Scan for the cell matching the given text and deliver its [x, y] coordinate at center. 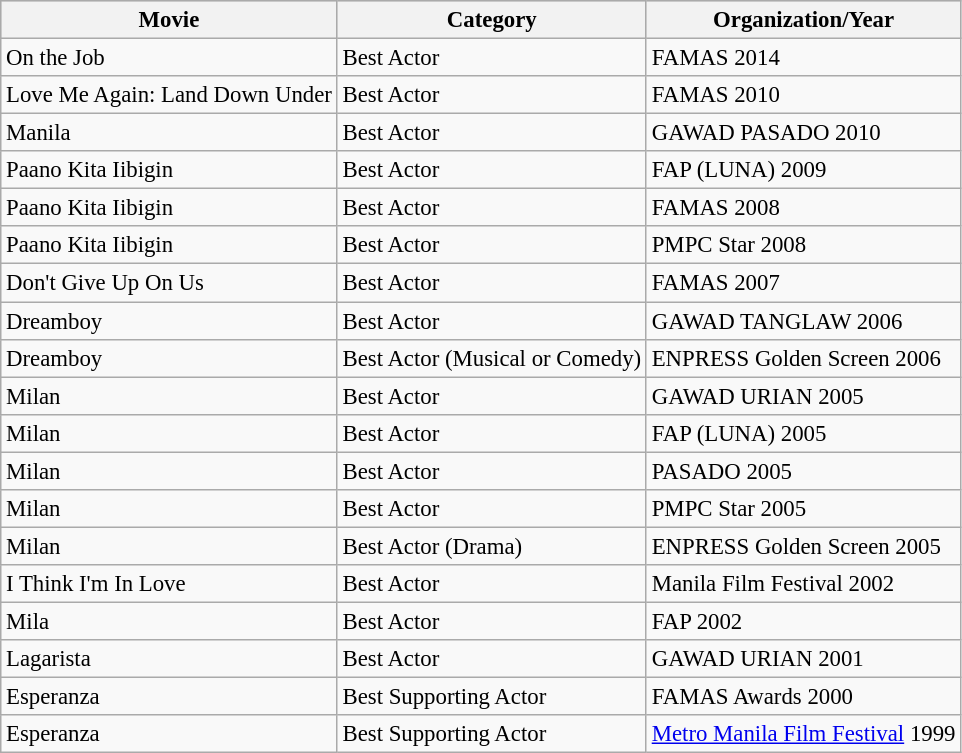
Category [492, 20]
PASADO 2005 [803, 471]
Lagarista [169, 659]
I Think I'm In Love [169, 584]
Organization/Year [803, 20]
FAP 2002 [803, 621]
Love Me Again: Land Down Under [169, 95]
FAMAS 2008 [803, 208]
FAMAS 2007 [803, 283]
Don't Give Up On Us [169, 283]
GAWAD URIAN 2005 [803, 396]
Manila [169, 133]
Metro Manila Film Festival 1999 [803, 734]
ENPRESS Golden Screen 2005 [803, 546]
Mila [169, 621]
FAMAS 2010 [803, 95]
ENPRESS Golden Screen 2006 [803, 358]
FAMAS 2014 [803, 57]
Best Actor (Drama) [492, 546]
FAMAS Awards 2000 [803, 696]
GAWAD URIAN 2001 [803, 659]
GAWAD TANGLAW 2006 [803, 321]
Best Actor (Musical or Comedy) [492, 358]
On the Job [169, 57]
FAP (LUNA) 2005 [803, 433]
PMPC Star 2008 [803, 245]
PMPC Star 2005 [803, 508]
FAP (LUNA) 2009 [803, 170]
Manila Film Festival 2002 [803, 584]
GAWAD PASADO 2010 [803, 133]
Movie [169, 20]
